From the cell containing the given text, extract its center point as (x, y) coordinate. 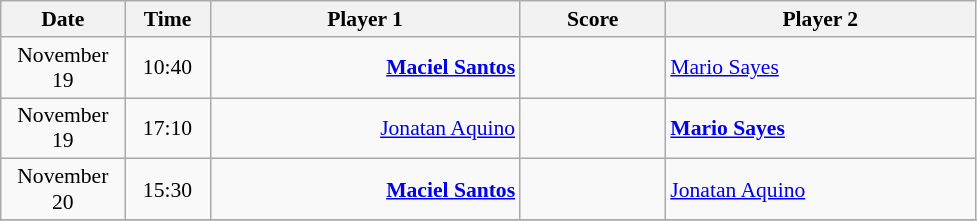
Date (63, 19)
Score (592, 19)
17:10 (168, 128)
Player 1 (365, 19)
Time (168, 19)
November 20 (63, 190)
Player 2 (820, 19)
15:30 (168, 190)
10:40 (168, 68)
